Detect which cell encompasses the target text, then output its (x, y) center coordinate. 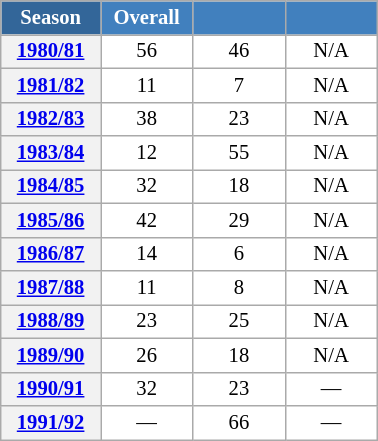
1989/90 (51, 355)
1987/88 (51, 287)
46 (239, 51)
66 (239, 423)
7 (239, 85)
1986/87 (51, 254)
1991/92 (51, 423)
8 (239, 287)
6 (239, 254)
25 (239, 321)
26 (146, 355)
42 (146, 220)
29 (239, 220)
1988/89 (51, 321)
14 (146, 254)
55 (239, 153)
Overall (146, 17)
1980/81 (51, 51)
12 (146, 153)
Season (51, 17)
1981/82 (51, 85)
1990/91 (51, 389)
1984/85 (51, 186)
1983/84 (51, 153)
1982/83 (51, 119)
1985/86 (51, 220)
56 (146, 51)
38 (146, 119)
